Provide the (x, y) coordinate of the cell's center where the given text is located.  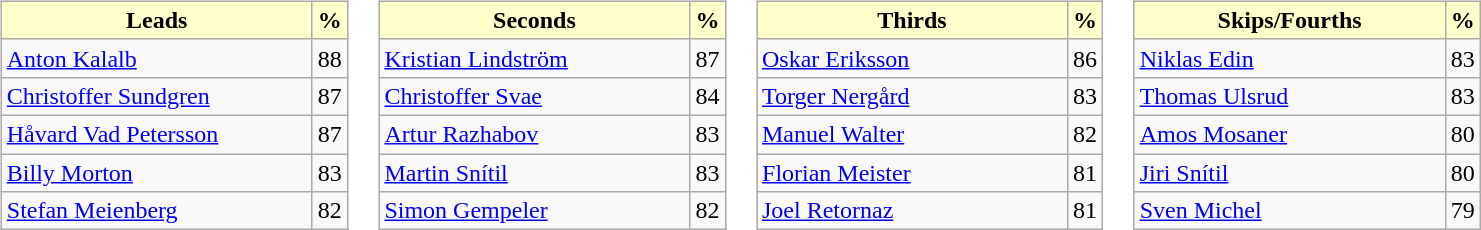
Leads (156, 20)
Niklas Edin (1290, 58)
Amos Mosaner (1290, 134)
Simon Gempeler (534, 211)
86 (1086, 58)
Manuel Walter (912, 134)
Joel Retornaz (912, 211)
Håvard Vad Petersson (156, 134)
Seconds (534, 20)
Christoffer Sundgren (156, 96)
Billy Morton (156, 173)
Oskar Eriksson (912, 58)
Skips/Fourths (1290, 20)
Christoffer Svae (534, 96)
Thirds (912, 20)
Torger Nergård (912, 96)
Thomas Ulsrud (1290, 96)
Sven Michel (1290, 211)
84 (708, 96)
Stefan Meienberg (156, 211)
Artur Razhabov (534, 134)
Jiri Snítil (1290, 173)
Kristian Lindström (534, 58)
Martin Snítil (534, 173)
Florian Meister (912, 173)
79 (1462, 211)
88 (330, 58)
Anton Kalalb (156, 58)
